Extract the [x, y] coordinate from the center of the cell holding the provided text.  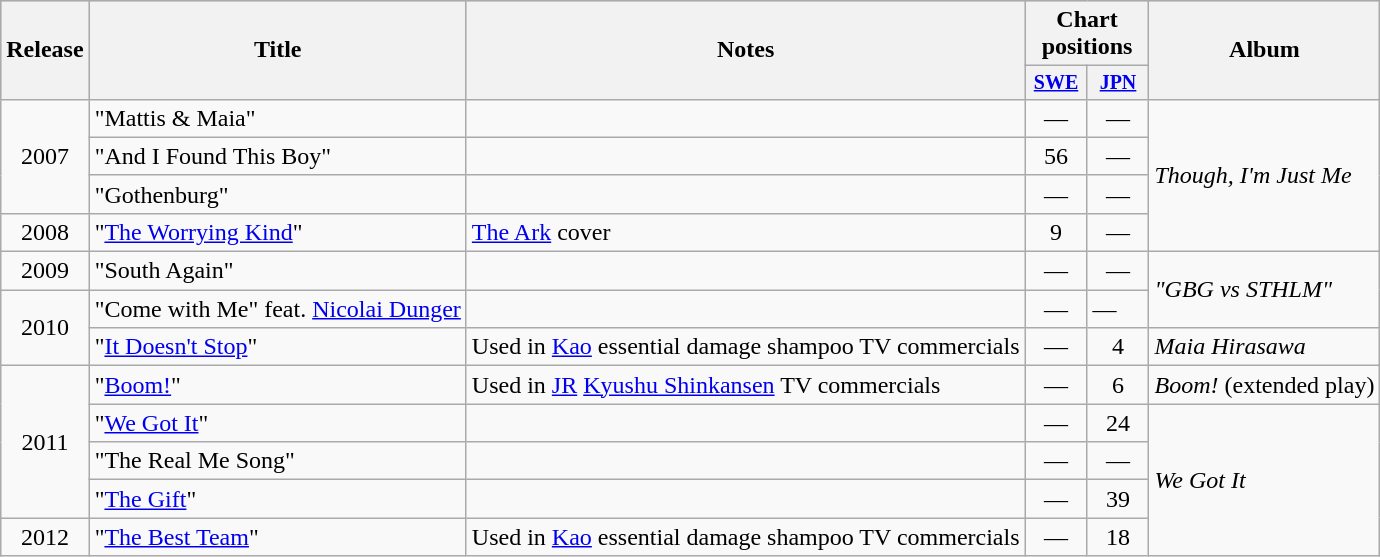
Title [278, 50]
2009 [45, 271]
We Got It [1264, 480]
"Come with Me" feat. Nicolai Dunger [278, 309]
2010 [45, 328]
"We Got It" [278, 423]
"The Gift" [278, 499]
6 [1118, 385]
Maia Hirasawa [1264, 347]
18 [1118, 537]
2011 [45, 442]
Though, I'm Just Me [1264, 175]
"The Real Me Song" [278, 461]
39 [1118, 499]
The Ark cover [746, 232]
Chart positions [1087, 34]
JPN [1118, 82]
Boom! (extended play) [1264, 385]
Album [1264, 50]
2008 [45, 232]
"Mattis & Maia" [278, 118]
Notes [746, 50]
"South Again" [278, 271]
"Boom!" [278, 385]
Release [45, 50]
9 [1056, 232]
2007 [45, 156]
"It Doesn't Stop" [278, 347]
24 [1118, 423]
Used in JR Kyushu Shinkansen TV commercials [746, 385]
"The Best Team" [278, 537]
"Gothenburg" [278, 194]
SWE [1056, 82]
56 [1056, 156]
"GBG vs STHLM" [1264, 290]
"And I Found This Boy" [278, 156]
2012 [45, 537]
4 [1118, 347]
"The Worrying Kind" [278, 232]
